Capture the cell that displays the provided text and extract its [x, y] central coordinate. 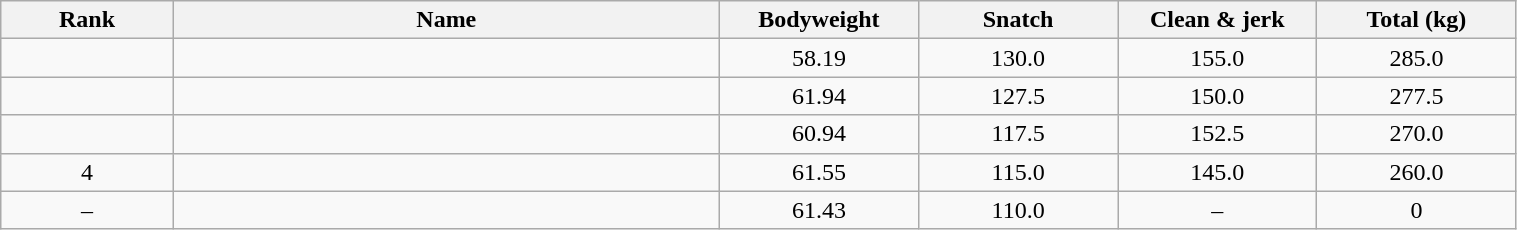
Total (kg) [1416, 20]
Name [446, 20]
Bodyweight [818, 20]
4 [87, 172]
Rank [87, 20]
130.0 [1018, 58]
270.0 [1416, 134]
Snatch [1018, 20]
152.5 [1218, 134]
60.94 [818, 134]
61.43 [818, 210]
145.0 [1218, 172]
0 [1416, 210]
115.0 [1018, 172]
61.55 [818, 172]
117.5 [1018, 134]
277.5 [1416, 96]
285.0 [1416, 58]
110.0 [1018, 210]
260.0 [1416, 172]
61.94 [818, 96]
58.19 [818, 58]
150.0 [1218, 96]
Clean & jerk [1218, 20]
127.5 [1018, 96]
155.0 [1218, 58]
